Locate the cell with the specified text and output its [x, y] center coordinate. 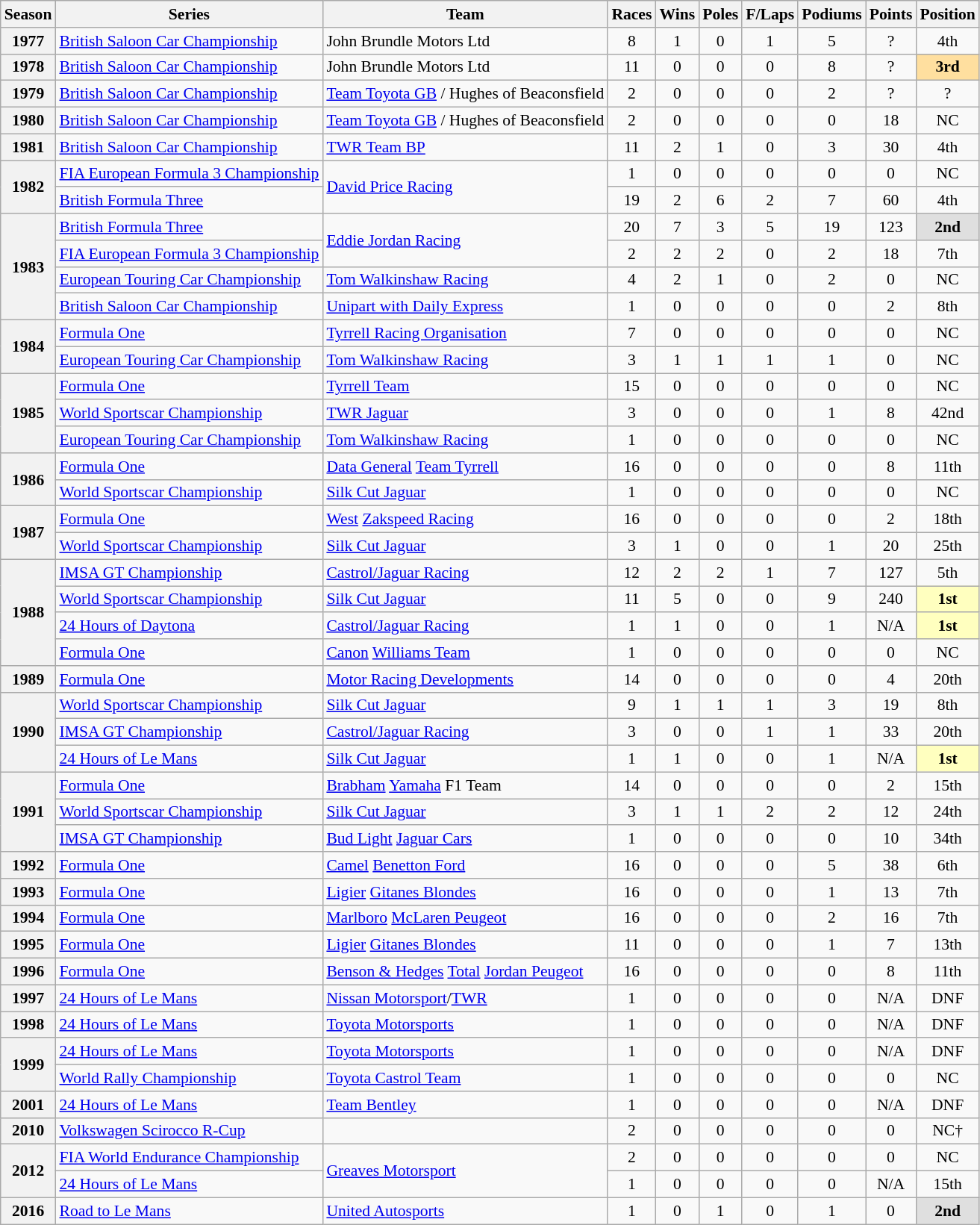
F/Laps [770, 14]
Season [28, 14]
Series [189, 14]
1985 [28, 414]
1994 [28, 918]
Road to Le Mans [189, 1211]
Toyota Castrol Team [465, 1078]
1982 [28, 187]
Podiums [831, 14]
127 [891, 573]
Data General Team Tyrrell [465, 467]
13 [891, 892]
Bud Light Jaguar Cars [465, 839]
1996 [28, 972]
FIA World Endurance Championship [189, 1158]
Volkswagen Scirocco R-Cup [189, 1131]
1987 [28, 533]
Position [947, 14]
2010 [28, 1131]
3rd [947, 67]
David Price Racing [465, 187]
West Zakspeed Racing [465, 520]
60 [891, 201]
Greaves Motorsport [465, 1171]
Team [465, 14]
18th [947, 520]
5th [947, 573]
Tyrrell Team [465, 387]
1997 [28, 998]
2012 [28, 1171]
Eddie Jordan Racing [465, 240]
6 [720, 201]
Team Bentley [465, 1105]
10 [891, 839]
Brabham Yamaha F1 Team [465, 785]
TWR Jaguar [465, 414]
33 [891, 732]
24th [947, 812]
25th [947, 546]
1992 [28, 865]
NC† [947, 1131]
Camel Benetton Ford [465, 865]
30 [891, 147]
123 [891, 227]
1989 [28, 679]
2016 [28, 1211]
World Rally Championship [189, 1078]
38 [891, 865]
TWR Team BP [465, 147]
1980 [28, 121]
1995 [28, 945]
Canon Williams Team [465, 652]
15 [631, 387]
1981 [28, 147]
1991 [28, 812]
1998 [28, 1025]
1979 [28, 94]
Poles [720, 14]
Nissan Motorsport/TWR [465, 998]
1990 [28, 732]
34th [947, 839]
1984 [28, 346]
240 [891, 599]
United Autosports [465, 1211]
Unipart with Daily Express [465, 307]
1999 [28, 1065]
1986 [28, 479]
1993 [28, 892]
Benson & Hedges Total Jordan Peugeot [465, 972]
Tyrrell Racing Organisation [465, 334]
24 Hours of Daytona [189, 626]
1978 [28, 67]
Points [891, 14]
2001 [28, 1105]
Wins [677, 14]
Motor Racing Developments [465, 679]
Races [631, 14]
1988 [28, 612]
42nd [947, 414]
6th [947, 865]
1983 [28, 266]
Marlboro McLaren Peugeot [465, 918]
1977 [28, 41]
13th [947, 945]
